Detect which cell encompasses the target text, then output its (x, y) center coordinate. 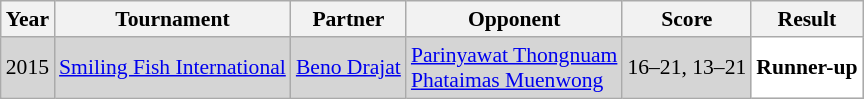
Result (806, 19)
16–21, 13–21 (686, 68)
Partner (348, 19)
2015 (28, 68)
Tournament (172, 19)
Beno Drajat (348, 68)
Score (686, 19)
Smiling Fish International (172, 68)
Opponent (514, 19)
Year (28, 19)
Runner-up (806, 68)
Parinyawat Thongnuam Phataimas Muenwong (514, 68)
